Determine the [X, Y] coordinate at the center of the cell enclosing the given text.  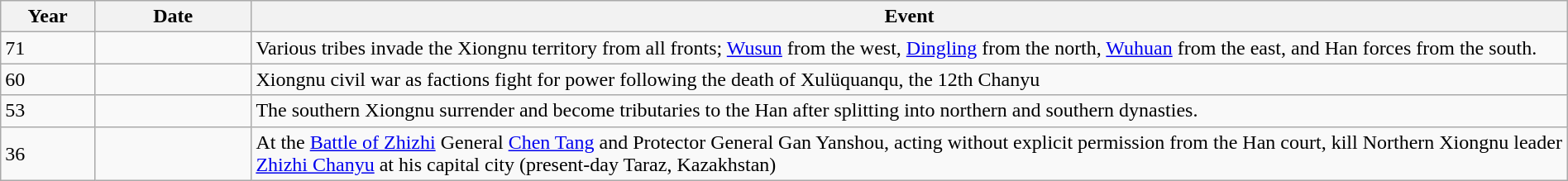
71 [48, 48]
36 [48, 154]
60 [48, 79]
53 [48, 111]
The southern Xiongnu surrender and become tributaries to the Han after splitting into northern and southern dynasties. [910, 111]
Year [48, 17]
Xiongnu civil war as factions fight for power following the death of Xulüquanqu, the 12th Chanyu [910, 79]
Event [910, 17]
Date [172, 17]
